Capture the cell that displays the provided text and extract its (X, Y) central coordinate. 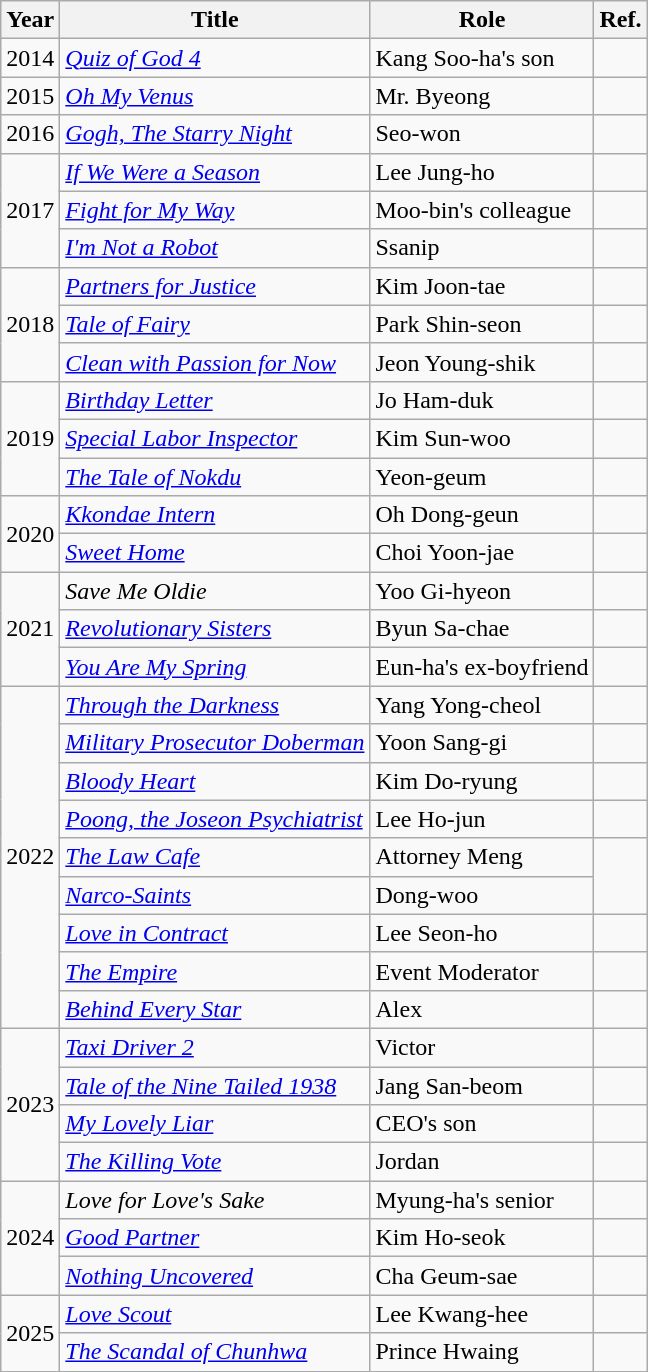
2021 (30, 629)
Partners for Justice (215, 286)
Behind Every Star (215, 1009)
Love for Love's Sake (215, 1200)
Revolutionary Sisters (215, 629)
Moo-bin's colleague (482, 210)
Kim Sun-woo (482, 438)
Lee Ho-jun (482, 819)
2018 (30, 324)
Narco-Saints (215, 895)
2015 (30, 96)
The Scandal of Chunhwa (215, 1352)
Gogh, The Starry Night (215, 134)
Lee Jung-ho (482, 172)
Role (482, 20)
Love in Contract (215, 933)
Mr. Byeong (482, 96)
Tale of the Nine Tailed 1938 (215, 1085)
Seo-won (482, 134)
I'm Not a Robot (215, 248)
Oh My Venus (215, 96)
Event Moderator (482, 971)
Jordan (482, 1162)
2023 (30, 1104)
2014 (30, 58)
Yoo Gi-hyeon (482, 591)
The Killing Vote (215, 1162)
Taxi Driver 2 (215, 1047)
Through the Darkness (215, 705)
Yoon Sang-gi (482, 743)
The Law Cafe (215, 857)
Yeon-geum (482, 477)
Military Prosecutor Doberman (215, 743)
Choi Yoon-jae (482, 553)
Myung-ha's senior (482, 1200)
Kim Do-ryung (482, 781)
Ref. (620, 20)
Attorney Meng (482, 857)
2024 (30, 1238)
Jo Ham-duk (482, 400)
The Empire (215, 971)
Quiz of God 4 (215, 58)
2022 (30, 858)
Clean with Passion for Now (215, 362)
Eun-ha's ex-boyfriend (482, 667)
My Lovely Liar (215, 1124)
Victor (482, 1047)
2020 (30, 534)
Kang Soo-ha's son (482, 58)
Kkondae Intern (215, 515)
Kim Joon-tae (482, 286)
Title (215, 20)
2019 (30, 438)
Lee Kwang-hee (482, 1314)
The Tale of Nokdu (215, 477)
You Are My Spring (215, 667)
Kim Ho-seok (482, 1238)
Birthday Letter (215, 400)
Jang San-beom (482, 1085)
Oh Dong-geun (482, 515)
Poong, the Joseon Psychiatrist (215, 819)
Lee Seon-ho (482, 933)
Bloody Heart (215, 781)
Good Partner (215, 1238)
Cha Geum-sae (482, 1276)
Jeon Young-shik (482, 362)
Park Shin-seon (482, 324)
2017 (30, 210)
Dong-woo (482, 895)
If We Were a Season (215, 172)
Tale of Fairy (215, 324)
Save Me Oldie (215, 591)
Ssanip (482, 248)
Year (30, 20)
2025 (30, 1333)
Yang Yong-cheol (482, 705)
Nothing Uncovered (215, 1276)
Special Labor Inspector (215, 438)
Prince Hwaing (482, 1352)
Love Scout (215, 1314)
Sweet Home (215, 553)
2016 (30, 134)
Fight for My Way (215, 210)
Byun Sa-chae (482, 629)
Alex (482, 1009)
CEO's son (482, 1124)
